Extract the (x, y) coordinate from the center of the cell holding the provided text.  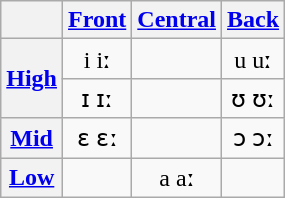
Back (254, 20)
High (32, 78)
ɪ ɪː (98, 98)
a aː (177, 178)
Mid (32, 138)
ɛ ɛː (98, 138)
i iː (98, 59)
Front (98, 20)
ʊ ʊː (254, 98)
Central (177, 20)
u uː (254, 59)
ɔ ɔː (254, 138)
Low (32, 178)
